Return (X, Y) of the center of cell containing provided text 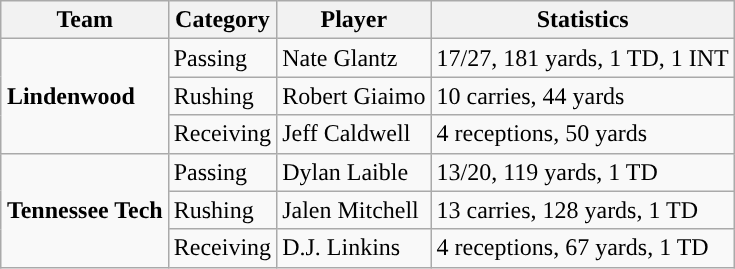
17/27, 181 yards, 1 TD, 1 INT (582, 58)
Lindenwood (84, 96)
Robert Giaimo (354, 96)
10 carries, 44 yards (582, 96)
Tennessee Tech (84, 210)
4 receptions, 50 yards (582, 134)
Category (222, 20)
13 carries, 128 yards, 1 TD (582, 210)
D.J. Linkins (354, 248)
Nate Glantz (354, 58)
Jeff Caldwell (354, 134)
Team (84, 20)
Player (354, 20)
4 receptions, 67 yards, 1 TD (582, 248)
Statistics (582, 20)
13/20, 119 yards, 1 TD (582, 172)
Dylan Laible (354, 172)
Jalen Mitchell (354, 210)
